Extract the [x, y] coordinate from the center of the cell holding the provided text.  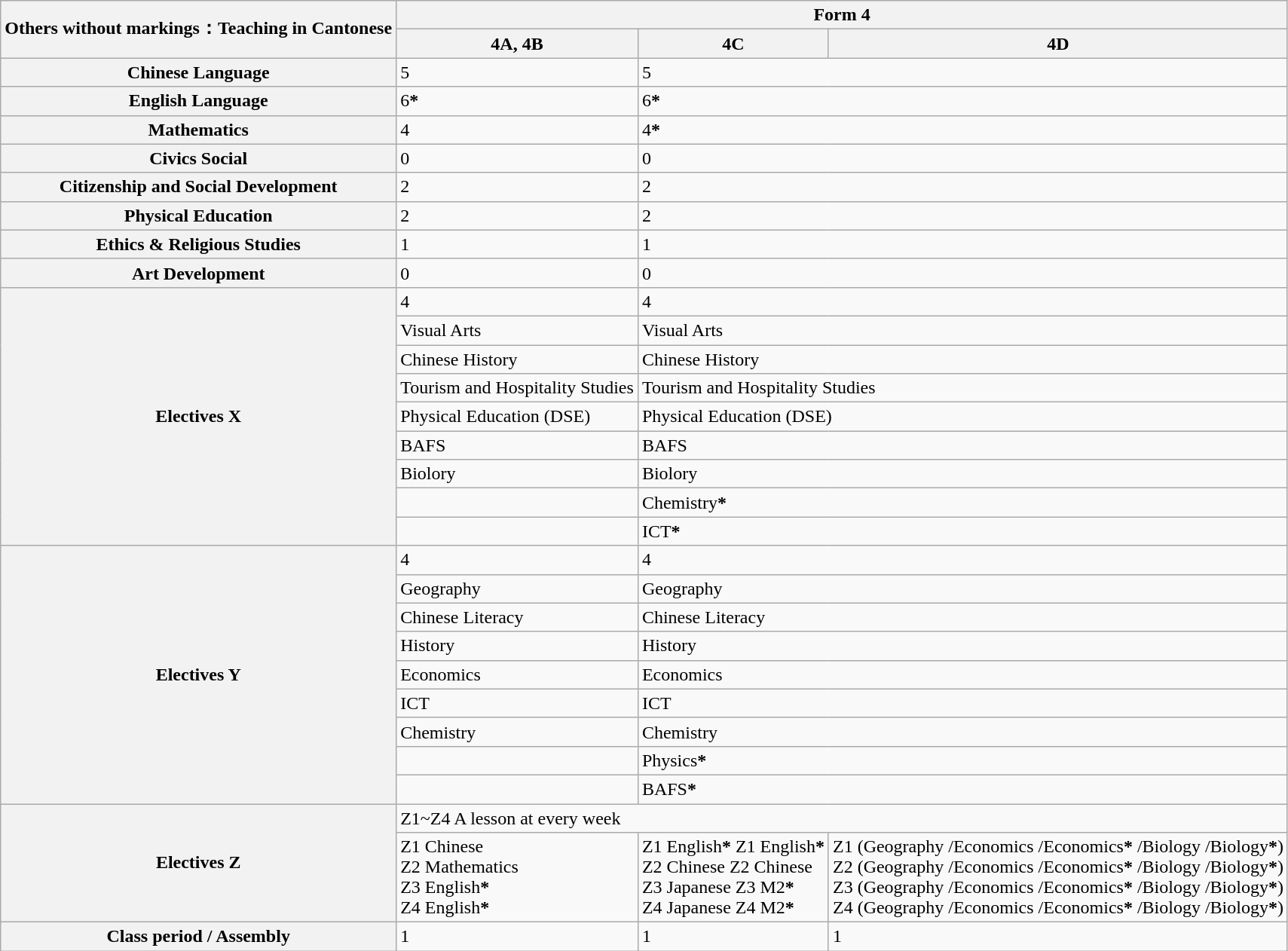
English Language [199, 101]
Civics Social [199, 158]
4* [962, 130]
Form 4 [843, 15]
Electives X [199, 416]
Physics* [962, 760]
Electives Y [199, 675]
ICT* [962, 531]
BAFS* [962, 789]
Physical Education [199, 216]
Z1~Z4 A lesson at every week [843, 818]
Chinese Language [199, 72]
Mathematics [199, 130]
Art Development [199, 273]
Citizenship and Social Development [199, 187]
Z1 English* Z1 English*Z2 Chinese Z2 ChineseZ3 Japanese Z3 M2*Z4 Japanese Z4 M2* [733, 877]
4D [1058, 44]
Electives Z [199, 862]
Z1 ChineseZ2 MathematicsZ3 English*Z4 English* [517, 877]
Chemistry* [962, 503]
Ethics & Religious Studies [199, 244]
4C [733, 44]
4A, 4B [517, 44]
Class period / Assembly [199, 937]
Others without markings：Teaching in Cantonese [199, 29]
